For the text-containing cell, return its midpoint in (X, Y) coordinate format. 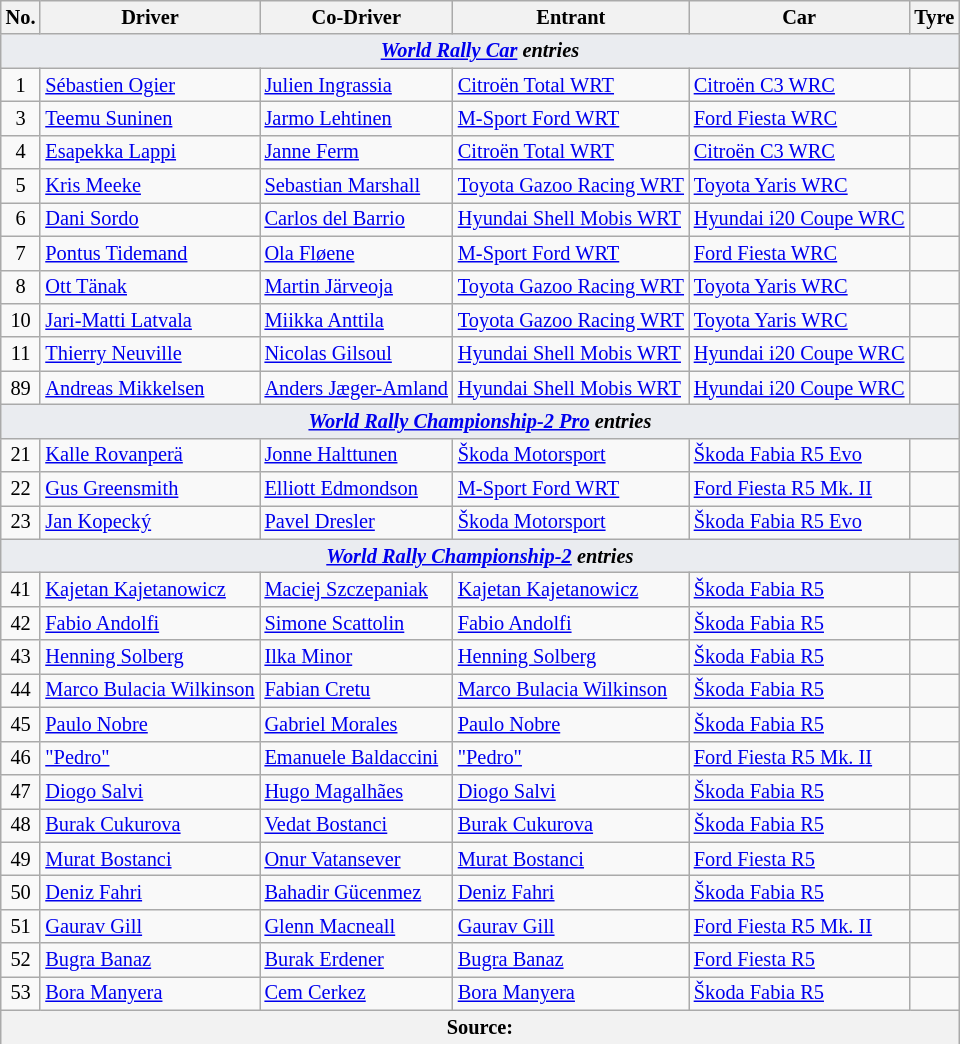
23 (21, 522)
53 (21, 993)
World Rally Championship-2 Pro entries (480, 421)
89 (21, 388)
Kalle Rovanperä (150, 455)
Jari-Matti Latvala (150, 320)
Vedat Bostanci (356, 825)
Sebastian Marshall (356, 186)
World Rally Car entries (480, 51)
Nicolas Gilsoul (356, 354)
Co-Driver (356, 17)
Dani Sordo (150, 219)
Ilka Minor (356, 657)
Source: (480, 1027)
Car (800, 17)
42 (21, 623)
11 (21, 354)
5 (21, 186)
Jarmo Lehtinen (356, 118)
43 (21, 657)
Cem Cerkez (356, 993)
6 (21, 219)
Bahadir Gücenmez (356, 892)
No. (21, 17)
41 (21, 589)
Ott Tänak (150, 287)
Kris Meeke (150, 186)
48 (21, 825)
Gabriel Morales (356, 724)
1 (21, 85)
51 (21, 926)
Anders Jæger-Amland (356, 388)
21 (21, 455)
Simone Scattolin (356, 623)
Martin Järveoja (356, 287)
10 (21, 320)
Pontus Tidemand (150, 253)
Glenn Macneall (356, 926)
Miikka Anttila (356, 320)
Teemu Suninen (150, 118)
World Rally Championship-2 entries (480, 556)
Driver (150, 17)
Jonne Halttunen (356, 455)
Carlos del Barrio (356, 219)
22 (21, 489)
8 (21, 287)
Hugo Magalhães (356, 791)
Maciej Szczepaniak (356, 589)
7 (21, 253)
Gus Greensmith (150, 489)
Emanuele Baldaccini (356, 758)
52 (21, 960)
3 (21, 118)
44 (21, 690)
Burak Erdener (356, 960)
50 (21, 892)
Julien Ingrassia (356, 85)
Andreas Mikkelsen (150, 388)
Onur Vatansever (356, 859)
Ola Fløene (356, 253)
Esapekka Lappi (150, 152)
Pavel Dresler (356, 522)
Entrant (571, 17)
Fabian Cretu (356, 690)
45 (21, 724)
Elliott Edmondson (356, 489)
Sébastien Ogier (150, 85)
4 (21, 152)
Jan Kopecký (150, 522)
Tyre (934, 17)
47 (21, 791)
49 (21, 859)
46 (21, 758)
Thierry Neuville (150, 354)
Janne Ferm (356, 152)
